Return the [x, y] coordinate for the center point of the cell that contains the specified text.  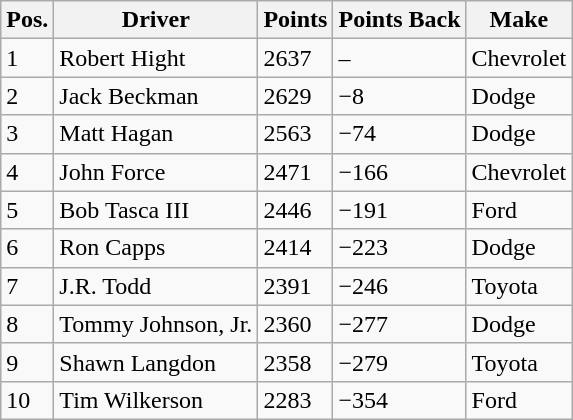
Driver [156, 20]
6 [28, 248]
– [400, 58]
Jack Beckman [156, 96]
2 [28, 96]
5 [28, 210]
−246 [400, 286]
−279 [400, 362]
Ron Capps [156, 248]
3 [28, 134]
Make [519, 20]
Points [296, 20]
2563 [296, 134]
−74 [400, 134]
Matt Hagan [156, 134]
Shawn Langdon [156, 362]
J.R. Todd [156, 286]
2446 [296, 210]
−354 [400, 400]
−223 [400, 248]
John Force [156, 172]
Points Back [400, 20]
8 [28, 324]
2637 [296, 58]
2360 [296, 324]
10 [28, 400]
−166 [400, 172]
2358 [296, 362]
2414 [296, 248]
2283 [296, 400]
Tommy Johnson, Jr. [156, 324]
−191 [400, 210]
7 [28, 286]
2391 [296, 286]
4 [28, 172]
Robert Hight [156, 58]
Bob Tasca III [156, 210]
9 [28, 362]
2471 [296, 172]
−8 [400, 96]
2629 [296, 96]
Pos. [28, 20]
Tim Wilkerson [156, 400]
−277 [400, 324]
1 [28, 58]
